Determine the [X, Y] coordinate at the center of the cell enclosing the given text.  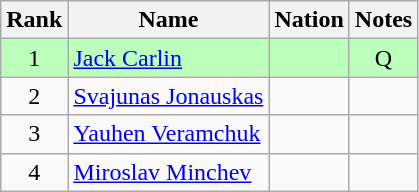
Q [383, 58]
Yauhen Veramchuk [168, 134]
3 [34, 134]
1 [34, 58]
Nation [309, 20]
Jack Carlin [168, 58]
Svajunas Jonauskas [168, 96]
Notes [383, 20]
2 [34, 96]
4 [34, 172]
Name [168, 20]
Rank [34, 20]
Miroslav Minchev [168, 172]
